Return the (X, Y) coordinate for the center point of the cell that contains the specified text.  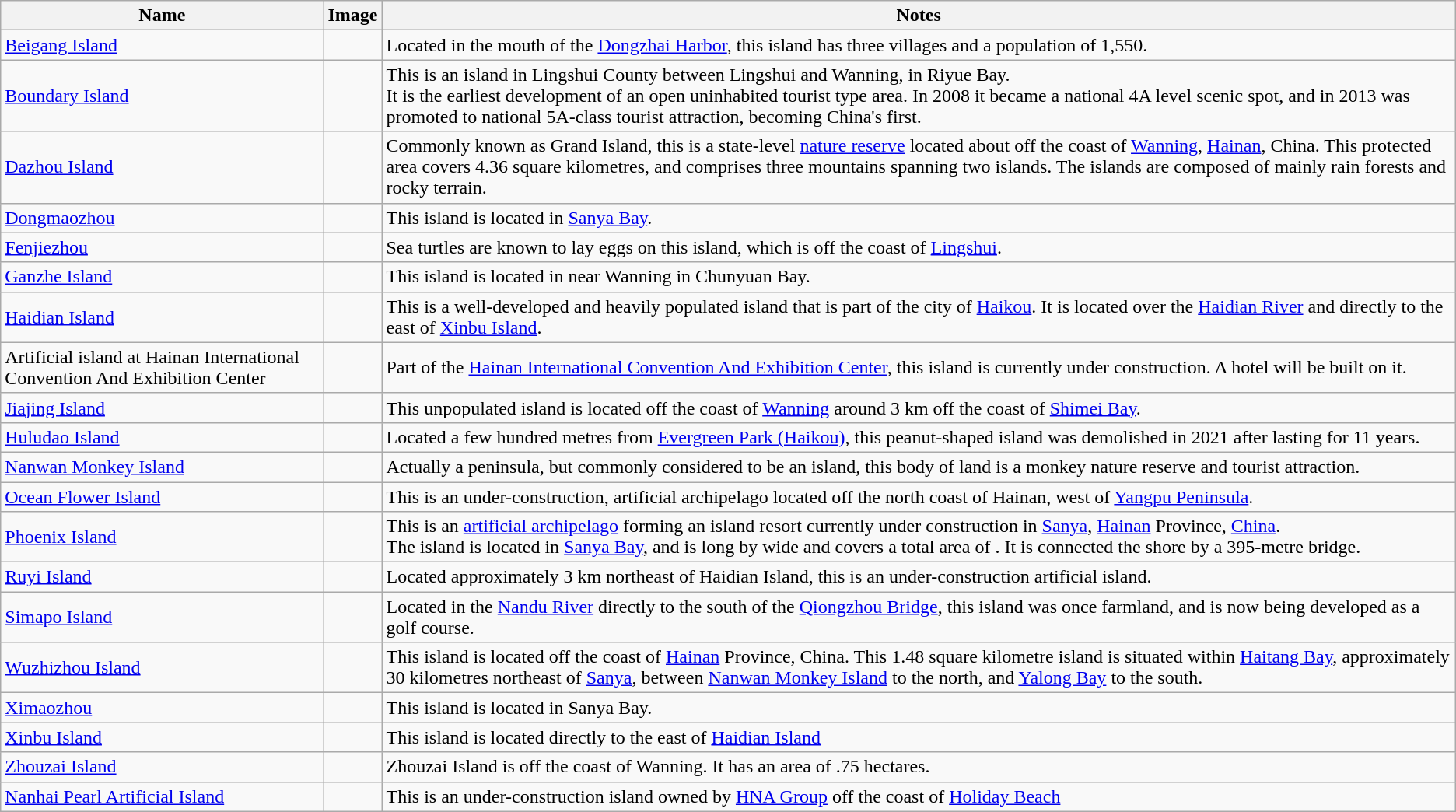
Ocean Flower Island (162, 497)
Image (353, 16)
Zhouzai Island is off the coast of Wanning. It has an area of .75 hectares. (919, 767)
This island is located in near Wanning in Chunyuan Bay. (919, 277)
This is an under-construction, artificial archipelago located off the north coast of Hainan, west of Yangpu Peninsula. (919, 497)
Ximaozhou (162, 708)
Ganzhe Island (162, 277)
This unpopulated island is located off the coast of Wanning around 3 km off the coast of Shimei Bay. (919, 408)
Beigang Island (162, 45)
Boundary Island (162, 96)
Zhouzai Island (162, 767)
Located in the mouth of the Dongzhai Harbor, this island has three villages and a population of 1,550. (919, 45)
Ruyi Island (162, 577)
Located a few hundred metres from Evergreen Park (Haikou), this peanut-shaped island was demolished in 2021 after lasting for 11 years. (919, 437)
Jiajing Island (162, 408)
Huludao Island (162, 437)
Dazhou Island (162, 167)
Located approximately 3 km northeast of Haidian Island, this is an under-construction artificial island. (919, 577)
Dongmaozhou (162, 218)
Located in the Nandu River directly to the south of the Qiongzhou Bridge, this island was once farmland, and is now being developed as a golf course. (919, 618)
Simapo Island (162, 618)
Wuzhizhou Island (162, 667)
This is an under-construction island owned by HNA Group off the coast of Holiday Beach (919, 796)
Actually a peninsula, but commonly considered to be an island, this body of land is a monkey nature reserve and tourist attraction. (919, 467)
Sea turtles are known to lay eggs on this island, which is off the coast of Lingshui. (919, 247)
Artificial island at Hainan International Convention And Exhibition Center (162, 367)
Nanhai Pearl Artificial Island (162, 796)
Part of the Hainan International Convention And Exhibition Center, this island is currently under construction. A hotel will be built on it. (919, 367)
Name (162, 16)
Fenjiezhou (162, 247)
Haidian Island (162, 317)
Nanwan Monkey Island (162, 467)
Phoenix Island (162, 537)
This island is located directly to the east of Haidian Island (919, 737)
Notes (919, 16)
Xinbu Island (162, 737)
